Provide the (x, y) coordinate of the cell's center where the given text is located.  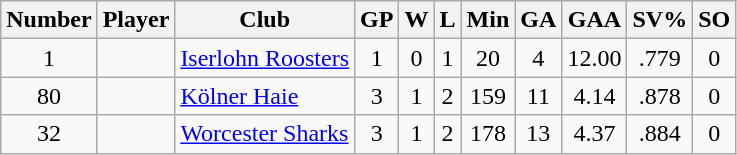
Kölner Haie (265, 96)
Player (136, 20)
80 (49, 96)
Number (49, 20)
11 (538, 96)
W (416, 20)
Iserlohn Roosters (265, 58)
4.14 (594, 96)
20 (488, 58)
4 (538, 58)
.878 (660, 96)
.779 (660, 58)
32 (49, 134)
12.00 (594, 58)
SO (714, 20)
L (448, 20)
.884 (660, 134)
Min (488, 20)
178 (488, 134)
Club (265, 20)
GP (377, 20)
4.37 (594, 134)
159 (488, 96)
13 (538, 134)
GAA (594, 20)
GA (538, 20)
SV% (660, 20)
Worcester Sharks (265, 134)
